Identify which cell holds the provided text, then report its (x, y) central coordinate. 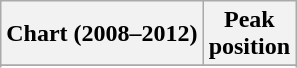
Peakposition (249, 34)
Chart (2008–2012) (102, 34)
